Return the (x, y) coordinate for the center point of the cell that contains the specified text.  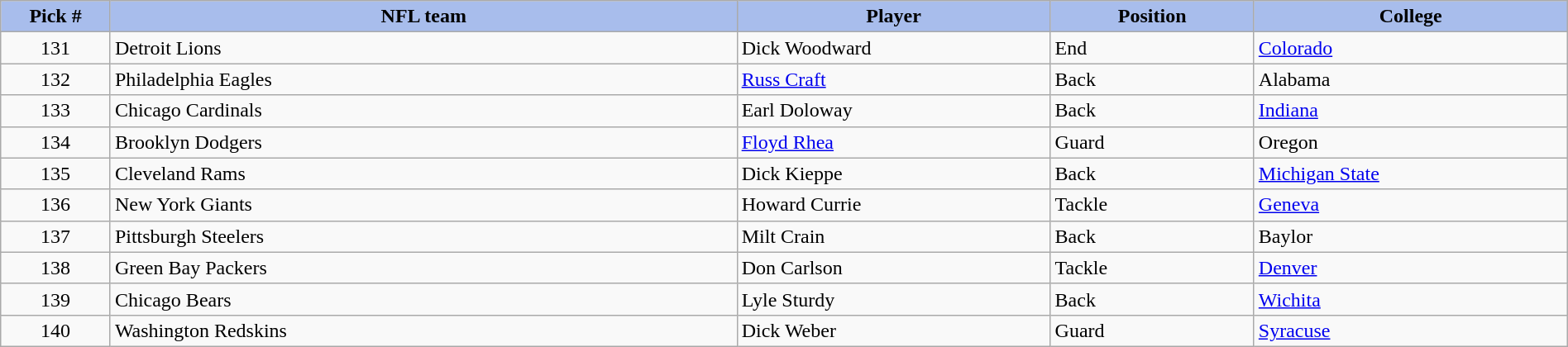
Howard Currie (893, 205)
Wichita (1411, 299)
Philadelphia Eagles (423, 79)
Earl Doloway (893, 111)
Brooklyn Dodgers (423, 142)
Chicago Cardinals (423, 111)
Colorado (1411, 48)
End (1152, 48)
Cleveland Rams (423, 173)
Pick # (56, 17)
Michigan State (1411, 173)
135 (56, 173)
Dick Woodward (893, 48)
133 (56, 111)
Dick Weber (893, 330)
136 (56, 205)
137 (56, 236)
132 (56, 79)
New York Giants (423, 205)
Pittsburgh Steelers (423, 236)
Dick Kieppe (893, 173)
Lyle Sturdy (893, 299)
134 (56, 142)
Chicago Bears (423, 299)
139 (56, 299)
Russ Craft (893, 79)
College (1411, 17)
131 (56, 48)
Syracuse (1411, 330)
138 (56, 268)
NFL team (423, 17)
Geneva (1411, 205)
Floyd Rhea (893, 142)
Player (893, 17)
Alabama (1411, 79)
Oregon (1411, 142)
Green Bay Packers (423, 268)
Denver (1411, 268)
Indiana (1411, 111)
Washington Redskins (423, 330)
Baylor (1411, 236)
140 (56, 330)
Milt Crain (893, 236)
Position (1152, 17)
Detroit Lions (423, 48)
Don Carlson (893, 268)
